Capture the cell that displays the provided text and extract its [X, Y] central coordinate. 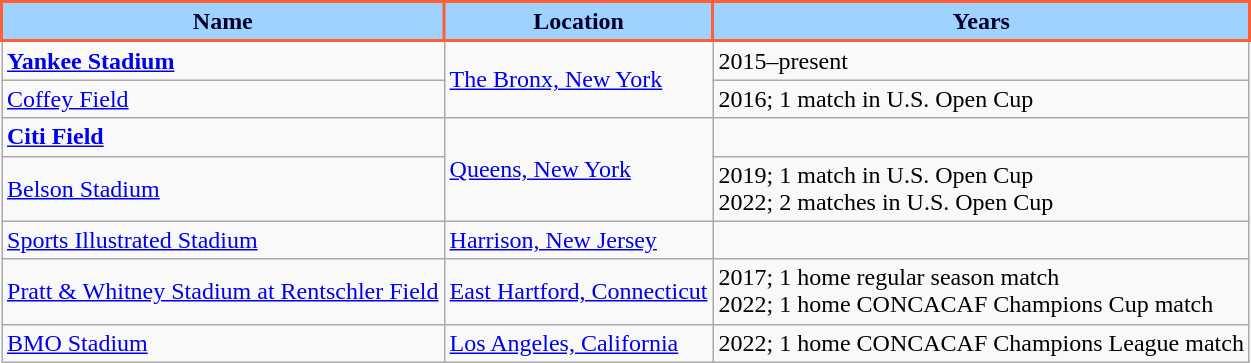
2015–present [981, 60]
Pratt & Whitney Stadium at Rentschler Field [224, 292]
Citi Field [224, 137]
Yankee Stadium [224, 60]
Los Angeles, California [578, 343]
BMO Stadium [224, 343]
Location [578, 22]
Queens, New York [578, 170]
East Hartford, Connecticut [578, 292]
Harrison, New Jersey [578, 240]
The Bronx, New York [578, 80]
Years [981, 22]
2019; 1 match in U.S. Open Cup2022; 2 matches in U.S. Open Cup [981, 188]
Belson Stadium [224, 188]
2016; 1 match in U.S. Open Cup [981, 99]
Sports Illustrated Stadium [224, 240]
2022; 1 home CONCACAF Champions League match [981, 343]
2017; 1 home regular season match2022; 1 home CONCACAF Champions Cup match [981, 292]
Name [224, 22]
Coffey Field [224, 99]
